Detect which cell encompasses the target text, then output its [X, Y] center coordinate. 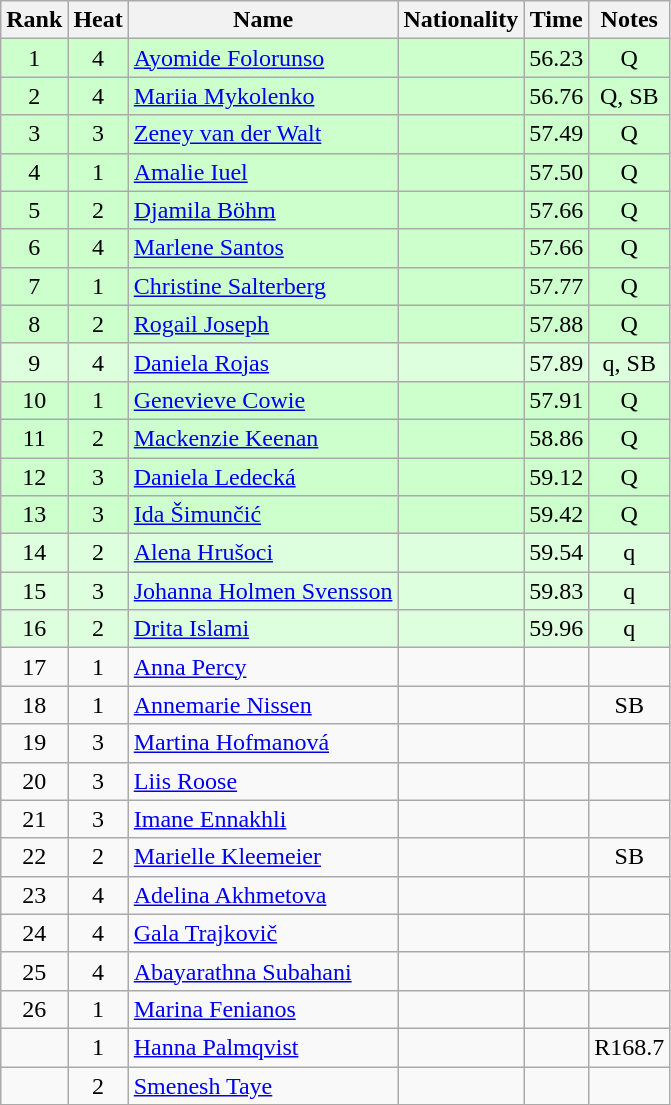
Ayomide Folorunso [263, 58]
6 [34, 248]
12 [34, 477]
56.76 [556, 96]
20 [34, 781]
R168.7 [630, 1047]
Notes [630, 20]
Rogail Joseph [263, 324]
57.89 [556, 362]
Anna Percy [263, 667]
Martina Hofmanová [263, 743]
Name [263, 20]
57.91 [556, 400]
14 [34, 553]
57.77 [556, 286]
10 [34, 400]
59.42 [556, 515]
Mackenzie Keenan [263, 438]
58.86 [556, 438]
Q, SB [630, 96]
Imane Ennakhli [263, 819]
57.50 [556, 172]
Hanna Palmqvist [263, 1047]
Smenesh Taye [263, 1085]
5 [34, 210]
Djamila Böhm [263, 210]
Zeney van der Walt [263, 134]
Adelina Akhmetova [263, 895]
Drita Islami [263, 629]
15 [34, 591]
21 [34, 819]
Daniela Ledecká [263, 477]
22 [34, 857]
56.23 [556, 58]
Mariia Mykolenko [263, 96]
25 [34, 971]
57.88 [556, 324]
Alena Hrušoci [263, 553]
q, SB [630, 362]
Daniela Rojas [263, 362]
59.12 [556, 477]
16 [34, 629]
Annemarie Nissen [263, 705]
19 [34, 743]
Genevieve Cowie [263, 400]
11 [34, 438]
17 [34, 667]
13 [34, 515]
9 [34, 362]
59.96 [556, 629]
7 [34, 286]
Abayarathna Subahani [263, 971]
8 [34, 324]
Nationality [461, 20]
Liis Roose [263, 781]
Marina Fenianos [263, 1009]
Marlene Santos [263, 248]
59.54 [556, 553]
24 [34, 933]
Gala Trajkovič [263, 933]
Time [556, 20]
Amalie Iuel [263, 172]
23 [34, 895]
Ida Šimunčić [263, 515]
59.83 [556, 591]
Marielle Kleemeier [263, 857]
Heat [98, 20]
Johanna Holmen Svensson [263, 591]
57.49 [556, 134]
18 [34, 705]
Christine Salterberg [263, 286]
26 [34, 1009]
Rank [34, 20]
